Capture the cell that displays the provided text and extract its [x, y] central coordinate. 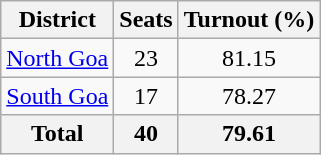
40 [146, 134]
Seats [146, 20]
Turnout (%) [249, 20]
17 [146, 96]
78.27 [249, 96]
79.61 [249, 134]
81.15 [249, 58]
Total [58, 134]
District [58, 20]
North Goa [58, 58]
South Goa [58, 96]
23 [146, 58]
